Scan for the cell matching the given text and deliver its (X, Y) coordinate at center. 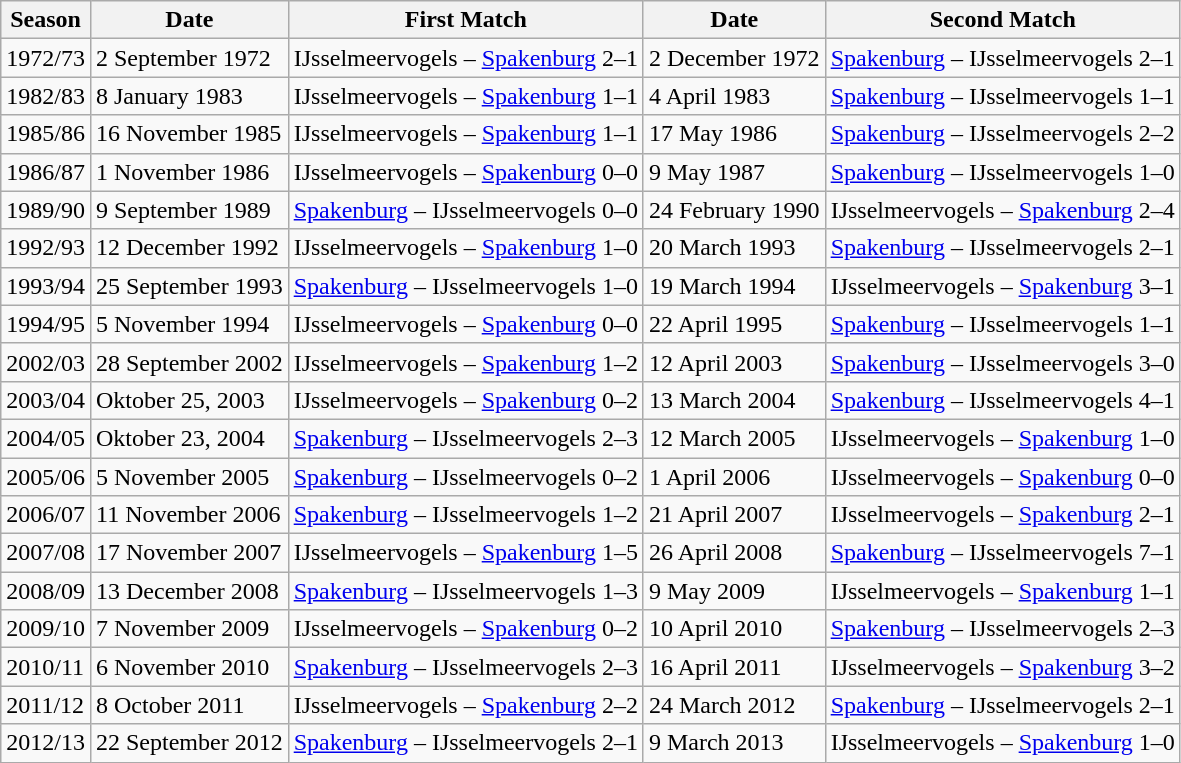
2009/10 (46, 629)
13 March 2004 (734, 400)
Spakenburg – IJsselmeervogels 4–1 (1002, 400)
1985/86 (46, 134)
1993/94 (46, 286)
IJsselmeervogels – Spakenburg 3–1 (1002, 286)
1972/73 (46, 58)
Spakenburg – IJsselmeervogels 2–2 (1002, 134)
1 November 1986 (189, 172)
Spakenburg – IJsselmeervogels 3–0 (1002, 362)
12 April 2003 (734, 362)
12 March 2005 (734, 438)
22 April 1995 (734, 324)
17 November 2007 (189, 553)
24 February 1990 (734, 210)
1982/83 (46, 96)
10 April 2010 (734, 629)
1994/95 (46, 324)
2010/11 (46, 667)
2002/03 (46, 362)
4 April 1983 (734, 96)
Spakenburg – IJsselmeervogels 7–1 (1002, 553)
5 November 1994 (189, 324)
1992/93 (46, 248)
28 September 2002 (189, 362)
2 September 1972 (189, 58)
24 March 2012 (734, 705)
25 September 1993 (189, 286)
2011/12 (46, 705)
Spakenburg – IJsselmeervogels 1–2 (466, 515)
7 November 2009 (189, 629)
16 November 1985 (189, 134)
9 September 1989 (189, 210)
1986/87 (46, 172)
21 April 2007 (734, 515)
26 April 2008 (734, 553)
Spakenburg – IJsselmeervogels 1–3 (466, 591)
8 October 2011 (189, 705)
1989/90 (46, 210)
IJsselmeervogels – Spakenburg 3–2 (1002, 667)
9 March 2013 (734, 743)
9 May 2009 (734, 591)
2007/08 (46, 553)
2005/06 (46, 477)
19 March 1994 (734, 286)
12 December 1992 (189, 248)
IJsselmeervogels – Spakenburg 1–5 (466, 553)
IJsselmeervogels – Spakenburg 2–2 (466, 705)
IJsselmeervogels – Spakenburg 2–4 (1002, 210)
9 May 1987 (734, 172)
2 December 1972 (734, 58)
16 April 2011 (734, 667)
8 January 1983 (189, 96)
Oktober 25, 2003 (189, 400)
Oktober 23, 2004 (189, 438)
Second Match (1002, 20)
22 September 2012 (189, 743)
11 November 2006 (189, 515)
6 November 2010 (189, 667)
1 April 2006 (734, 477)
13 December 2008 (189, 591)
17 May 1986 (734, 134)
20 March 1993 (734, 248)
2006/07 (46, 515)
Season (46, 20)
2008/09 (46, 591)
Spakenburg – IJsselmeervogels 0–2 (466, 477)
First Match (466, 20)
2004/05 (46, 438)
IJsselmeervogels – Spakenburg 1–2 (466, 362)
5 November 2005 (189, 477)
Spakenburg – IJsselmeervogels 0–0 (466, 210)
2012/13 (46, 743)
2003/04 (46, 400)
